Detect which cell encompasses the target text, then output its (X, Y) center coordinate. 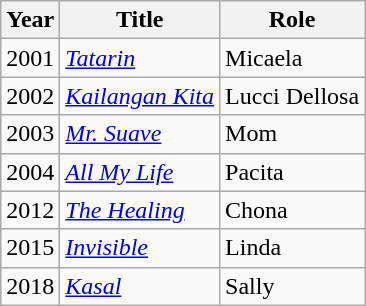
Sally (292, 286)
Kailangan Kita (140, 96)
2012 (30, 210)
Kasal (140, 286)
Title (140, 20)
All My Life (140, 172)
The Healing (140, 210)
Invisible (140, 248)
2015 (30, 248)
2018 (30, 286)
Role (292, 20)
2001 (30, 58)
Mom (292, 134)
Mr. Suave (140, 134)
2002 (30, 96)
Chona (292, 210)
Linda (292, 248)
Tatarin (140, 58)
Micaela (292, 58)
Lucci Dellosa (292, 96)
Pacita (292, 172)
Year (30, 20)
2004 (30, 172)
2003 (30, 134)
